Pinpoint the cell where the given text exists, returning its (x, y) midpoint coordinate. 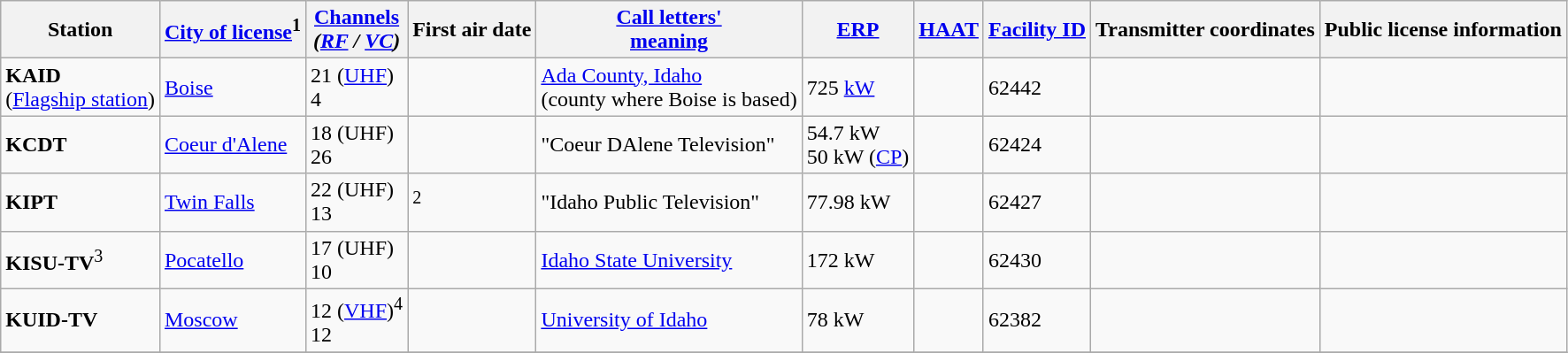
Coeur d'Alene (232, 145)
Twin Falls (232, 202)
Moscow (232, 320)
62442 (1037, 87)
62430 (1037, 260)
Call letters'meaning (669, 30)
172 kW (858, 260)
"Idaho Public Television" (669, 202)
First air date (473, 30)
12 (VHF)412 (357, 320)
62424 (1037, 145)
HAAT (949, 30)
KIPT (81, 202)
Transmitter coordinates (1205, 30)
Idaho State University (669, 260)
KISU-TV3 (81, 260)
2 (473, 202)
KUID-TV (81, 320)
City of license1 (232, 30)
Public license information (1442, 30)
62382 (1037, 320)
Station (81, 30)
Ada County, Idaho(county where Boise is based) (669, 87)
Facility ID (1037, 30)
54.7 kW50 kW (CP) (858, 145)
18 (UHF)26 (357, 145)
78 kW (858, 320)
725 kW (858, 87)
Boise (232, 87)
University of Idaho (669, 320)
KCDT (81, 145)
ERP (858, 30)
Channels(RF / VC) (357, 30)
22 (UHF)13 (357, 202)
KAID(Flagship station) (81, 87)
21 (UHF)4 (357, 87)
Pocatello (232, 260)
"Coeur DAlene Television" (669, 145)
17 (UHF)10 (357, 260)
77.98 kW (858, 202)
62427 (1037, 202)
